Capture the cell that displays the provided text and extract its [x, y] central coordinate. 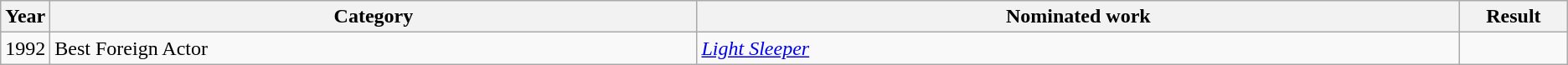
Category [374, 17]
1992 [25, 48]
Year [25, 17]
Light Sleeper [1079, 48]
Nominated work [1079, 17]
Result [1514, 17]
Best Foreign Actor [374, 48]
